Pinpoint the cell where the given text exists, returning its (x, y) midpoint coordinate. 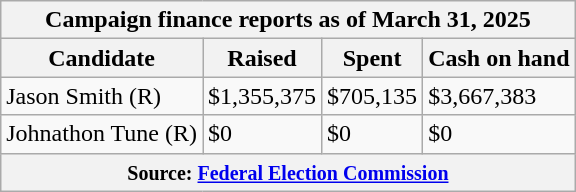
Campaign finance reports as of March 31, 2025 (288, 20)
Cash on hand (499, 58)
$1,355,375 (262, 96)
Candidate (102, 58)
Jason Smith (R) (102, 96)
$3,667,383 (499, 96)
Source: Federal Election Commission (288, 172)
Spent (372, 58)
$705,135 (372, 96)
Raised (262, 58)
Johnathon Tune (R) (102, 134)
